Search for the cell housing the specified text and yield its (X, Y) center coordinate. 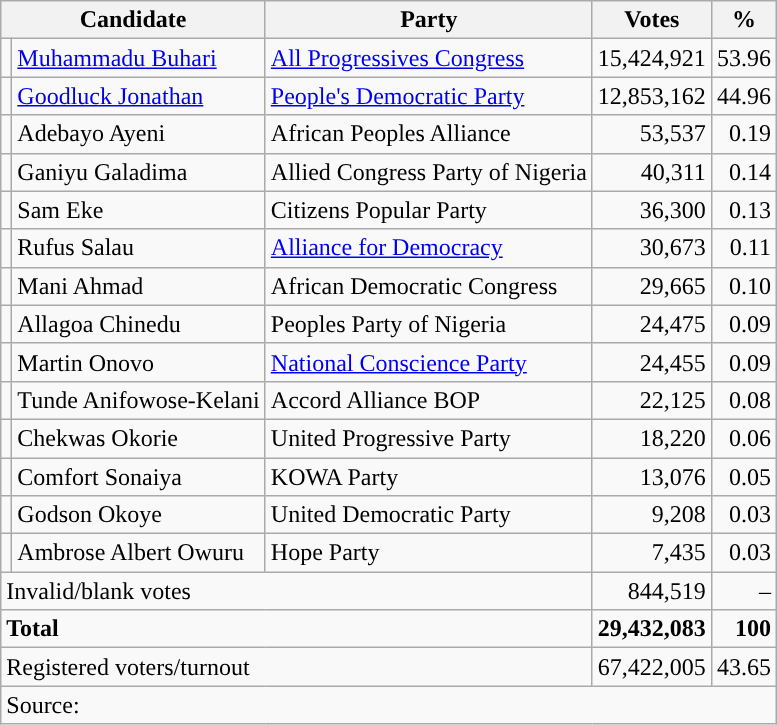
9,208 (652, 515)
22,125 (652, 400)
Rufus Salau (139, 248)
24,455 (652, 362)
Adebayo Ayeni (139, 134)
Accord Alliance BOP (428, 400)
People's Democratic Party (428, 96)
53.96 (744, 58)
Votes (652, 20)
Sam Eke (139, 210)
Comfort Sonaiya (139, 477)
30,673 (652, 248)
All Progressives Congress (428, 58)
0.14 (744, 172)
15,424,921 (652, 58)
Invalid/blank votes (297, 591)
Peoples Party of Nigeria (428, 324)
7,435 (652, 553)
0.08 (744, 400)
40,311 (652, 172)
44.96 (744, 96)
National Conscience Party (428, 362)
Martin Onovo (139, 362)
African Peoples Alliance (428, 134)
Chekwas Okorie (139, 438)
Source: (389, 705)
United Democratic Party (428, 515)
43.65 (744, 667)
0.05 (744, 477)
Party (428, 20)
Muhammadu Buhari (139, 58)
0.11 (744, 248)
29,432,083 (652, 629)
United Progressive Party (428, 438)
Ganiyu Galadima (139, 172)
29,665 (652, 286)
Citizens Popular Party (428, 210)
Hope Party (428, 553)
24,475 (652, 324)
100 (744, 629)
– (744, 591)
Godson Okoye (139, 515)
Allied Congress Party of Nigeria (428, 172)
0.19 (744, 134)
18,220 (652, 438)
12,853,162 (652, 96)
Tunde Anifowose-Kelani (139, 400)
13,076 (652, 477)
Total (297, 629)
Goodluck Jonathan (139, 96)
36,300 (652, 210)
844,519 (652, 591)
Mani Ahmad (139, 286)
0.06 (744, 438)
Registered voters/turnout (297, 667)
% (744, 20)
Ambrose Albert Owuru (139, 553)
53,537 (652, 134)
African Democratic Congress (428, 286)
Candidate (134, 20)
0.13 (744, 210)
Allagoa Chinedu (139, 324)
67,422,005 (652, 667)
Alliance for Democracy (428, 248)
KOWA Party (428, 477)
0.10 (744, 286)
